Locate the cell with the specified text and output its (X, Y) center coordinate. 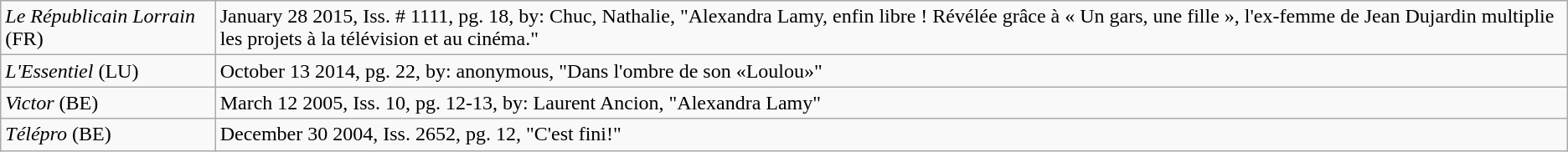
Télépro (BE) (108, 134)
L'Essentiel (LU) (108, 71)
March 12 2005, Iss. 10, pg. 12-13, by: Laurent Ancion, "Alexandra Lamy" (891, 103)
December 30 2004, Iss. 2652, pg. 12, "C'est fini!" (891, 134)
Victor (BE) (108, 103)
October 13 2014, pg. 22, by: anonymous, "Dans l'ombre de son «Loulou»" (891, 71)
Le Républicain Lorrain (FR) (108, 28)
